For the text-containing cell, return its midpoint in (X, Y) coordinate format. 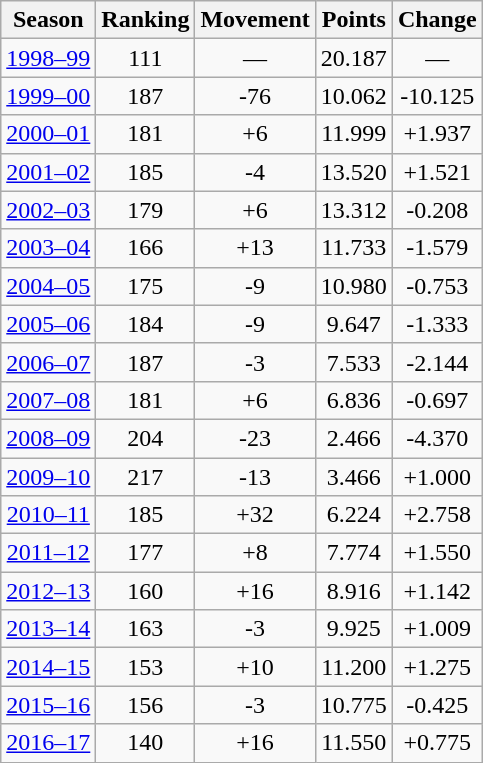
2013–14 (48, 629)
13.520 (354, 172)
-4 (255, 172)
11.200 (354, 667)
9.925 (354, 629)
11.733 (354, 248)
7.533 (354, 362)
-23 (255, 438)
20.187 (354, 58)
-10.125 (437, 96)
160 (146, 591)
-0.753 (437, 286)
177 (146, 553)
-1.579 (437, 248)
+32 (255, 515)
2006–07 (48, 362)
2008–09 (48, 438)
153 (146, 667)
175 (146, 286)
2011–12 (48, 553)
2016–17 (48, 743)
163 (146, 629)
-13 (255, 477)
-0.208 (437, 210)
+0.775 (437, 743)
+1.009 (437, 629)
2002–03 (48, 210)
3.466 (354, 477)
11.999 (354, 134)
2010–11 (48, 515)
7.774 (354, 553)
217 (146, 477)
Movement (255, 20)
Season (48, 20)
2004–05 (48, 286)
-0.425 (437, 705)
+1.937 (437, 134)
2005–06 (48, 324)
2003–04 (48, 248)
9.647 (354, 324)
+1.275 (437, 667)
8.916 (354, 591)
+1.521 (437, 172)
2007–08 (48, 400)
Points (354, 20)
179 (146, 210)
204 (146, 438)
156 (146, 705)
+1.550 (437, 553)
166 (146, 248)
Ranking (146, 20)
2001–02 (48, 172)
6.836 (354, 400)
2009–10 (48, 477)
+10 (255, 667)
111 (146, 58)
+1.000 (437, 477)
2.466 (354, 438)
2015–16 (48, 705)
6.224 (354, 515)
11.550 (354, 743)
Change (437, 20)
184 (146, 324)
-2.144 (437, 362)
+8 (255, 553)
-0.697 (437, 400)
1998–99 (48, 58)
+13 (255, 248)
-4.370 (437, 438)
10.775 (354, 705)
1999–00 (48, 96)
-1.333 (437, 324)
2012–13 (48, 591)
2014–15 (48, 667)
140 (146, 743)
+1.142 (437, 591)
2000–01 (48, 134)
-76 (255, 96)
10.980 (354, 286)
+2.758 (437, 515)
13.312 (354, 210)
10.062 (354, 96)
